Identify which cell holds the provided text, then report its (x, y) central coordinate. 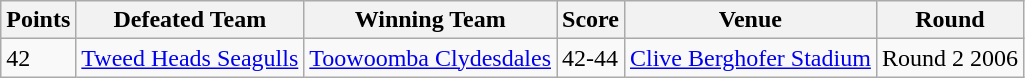
Points (38, 20)
42 (38, 58)
42-44 (590, 58)
Clive Berghofer Stadium (750, 58)
Round (950, 20)
Tweed Heads Seagulls (190, 58)
Defeated Team (190, 20)
Winning Team (430, 20)
Toowoomba Clydesdales (430, 58)
Score (590, 20)
Venue (750, 20)
Round 2 2006 (950, 58)
